Return [X, Y] of the center of cell containing provided text 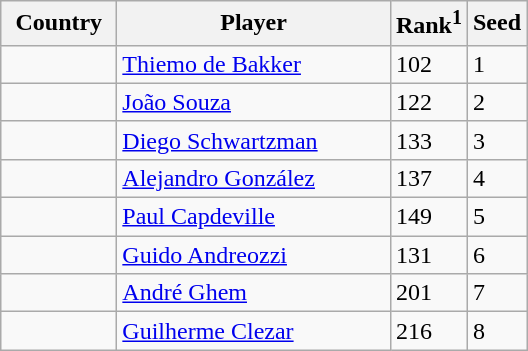
201 [428, 293]
137 [428, 178]
216 [428, 331]
Country [59, 24]
3 [496, 140]
4 [496, 178]
7 [496, 293]
133 [428, 140]
Alejandro González [254, 178]
8 [496, 331]
Rank1 [428, 24]
102 [428, 64]
Guilherme Clezar [254, 331]
Seed [496, 24]
131 [428, 255]
Paul Capdeville [254, 217]
João Souza [254, 102]
6 [496, 255]
149 [428, 217]
122 [428, 102]
Guido Andreozzi [254, 255]
André Ghem [254, 293]
1 [496, 64]
5 [496, 217]
Player [254, 24]
2 [496, 102]
Thiemo de Bakker [254, 64]
Diego Schwartzman [254, 140]
